Return [X, Y] of the center of cell containing provided text 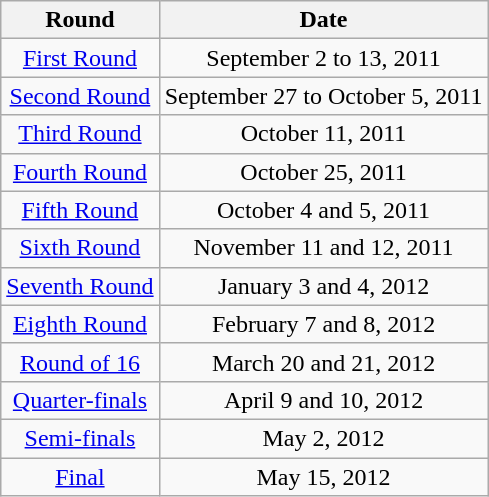
Round [80, 20]
October 11, 2011 [324, 134]
Final [80, 477]
November 11 and 12, 2011 [324, 248]
April 9 and 10, 2012 [324, 400]
October 4 and 5, 2011 [324, 210]
Semi-finals [80, 438]
September 2 to 13, 2011 [324, 58]
Date [324, 20]
September 27 to October 5, 2011 [324, 96]
Second Round [80, 96]
October 25, 2011 [324, 172]
May 2, 2012 [324, 438]
Fourth Round [80, 172]
Fifth Round [80, 210]
Round of 16 [80, 362]
May 15, 2012 [324, 477]
First Round [80, 58]
March 20 and 21, 2012 [324, 362]
Eighth Round [80, 324]
Quarter-finals [80, 400]
Seventh Round [80, 286]
January 3 and 4, 2012 [324, 286]
Third Round [80, 134]
February 7 and 8, 2012 [324, 324]
Sixth Round [80, 248]
